From the cell containing the given text, extract its center point as (x, y) coordinate. 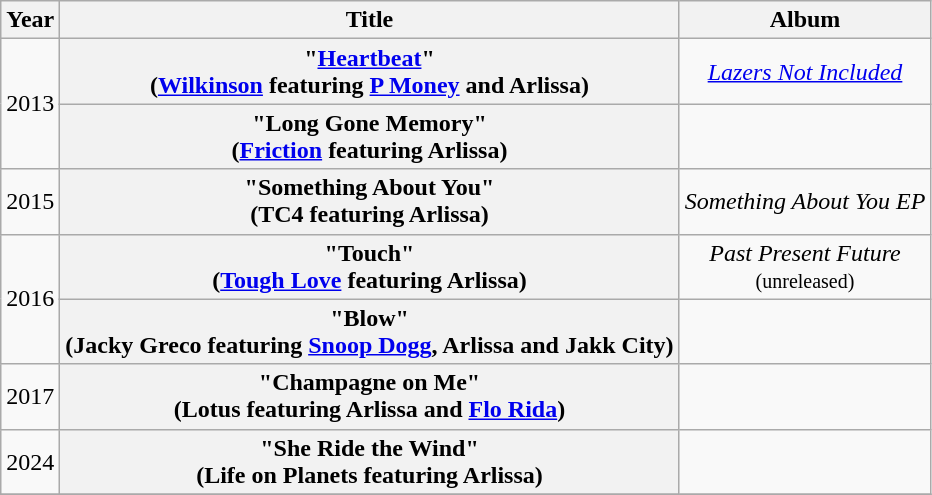
"Something About You"(TC4 featuring Arlissa) (370, 202)
2016 (30, 299)
2024 (30, 462)
"Blow"(Jacky Greco featuring Snoop Dogg, Arlissa and Jakk City) (370, 332)
2013 (30, 104)
2015 (30, 202)
"She Ride the Wind"(Life on Planets featuring Arlissa) (370, 462)
Year (30, 20)
"Heartbeat"(Wilkinson featuring P Money and Arlissa) (370, 72)
Title (370, 20)
"Touch"(Tough Love featuring Arlissa) (370, 266)
2017 (30, 396)
Album (805, 20)
"Champagne on Me"(Lotus featuring Arlissa and Flo Rida) (370, 396)
Lazers Not Included (805, 72)
"Long Gone Memory"(Friction featuring Arlissa) (370, 136)
Past Present Future(unreleased) (805, 266)
Something About You EP (805, 202)
